Pinpoint the cell where the given text exists, returning its (X, Y) midpoint coordinate. 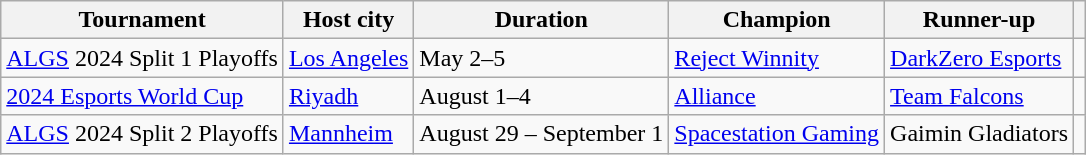
Runner-up (980, 20)
August 1–4 (542, 96)
DarkZero Esports (980, 58)
Los Angeles (348, 58)
Duration (542, 20)
Gaimin Gladiators (980, 134)
Champion (777, 20)
August 29 – September 1 (542, 134)
Mannheim (348, 134)
May 2–5 (542, 58)
Spacestation Gaming (777, 134)
ALGS 2024 Split 2 Playoffs (142, 134)
Tournament (142, 20)
Reject Winnity (777, 58)
2024 Esports World Cup (142, 96)
ALGS 2024 Split 1 Playoffs (142, 58)
Host city (348, 20)
Riyadh (348, 96)
Team Falcons (980, 96)
Alliance (777, 96)
